Detect which cell encompasses the target text, then output its (x, y) center coordinate. 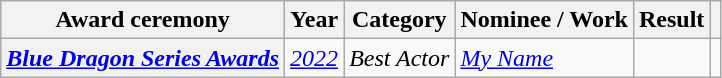
Blue Dragon Series Awards (143, 58)
My Name (544, 58)
Nominee / Work (544, 20)
Best Actor (400, 58)
2022 (314, 58)
Year (314, 20)
Category (400, 20)
Result (671, 20)
Award ceremony (143, 20)
